Scan for the cell matching the given text and deliver its [X, Y] coordinate at center. 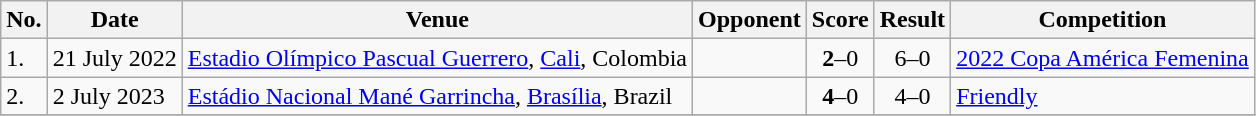
1. [24, 58]
2–0 [840, 58]
Friendly [1103, 96]
2022 Copa América Femenina [1103, 58]
No. [24, 20]
6–0 [912, 58]
2 July 2023 [114, 96]
Venue [437, 20]
Score [840, 20]
Estadio Olímpico Pascual Guerrero, Cali, Colombia [437, 58]
Date [114, 20]
2. [24, 96]
Estádio Nacional Mané Garrincha, Brasília, Brazil [437, 96]
Opponent [750, 20]
Result [912, 20]
21 July 2022 [114, 58]
Competition [1103, 20]
